Locate the cell with the specified text and output its (x, y) center coordinate. 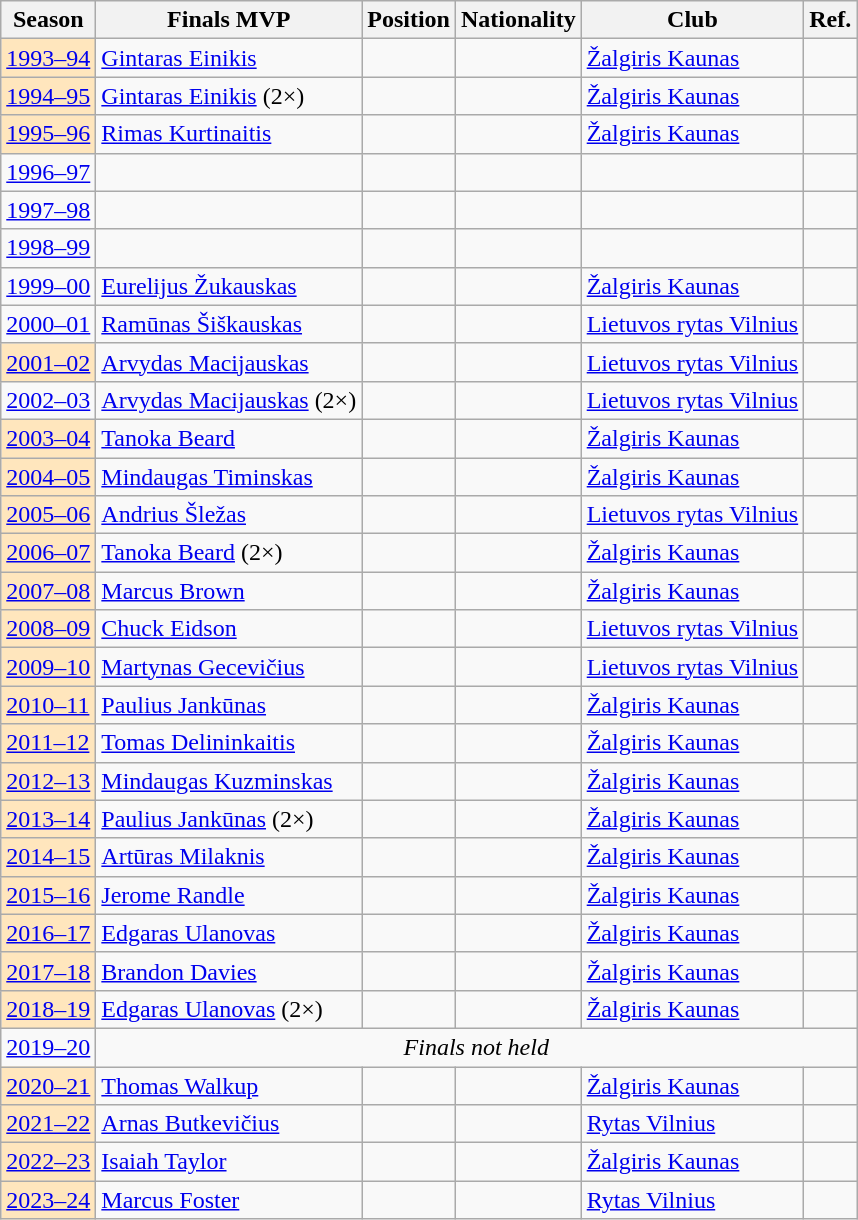
1998–99 (48, 248)
2020–21 (48, 1085)
Arvydas Macijauskas (229, 362)
1993–94 (48, 58)
2006–07 (48, 553)
2012–13 (48, 781)
Marcus Foster (229, 1200)
Brandon Davies (229, 971)
2003–04 (48, 438)
Finals MVP (229, 20)
2010–11 (48, 705)
1996–97 (48, 172)
2001–02 (48, 362)
Marcus Brown (229, 591)
Tanoka Beard (2×) (229, 553)
2018–19 (48, 1009)
Artūras Milaknis (229, 857)
Ramūnas Šiškauskas (229, 324)
2011–12 (48, 743)
Tomas Delininkaitis (229, 743)
2004–05 (48, 477)
Season (48, 20)
Finals not held (476, 1047)
Paulius Jankūnas (229, 705)
Mindaugas Kuzminskas (229, 781)
2023–24 (48, 1200)
Andrius Šležas (229, 515)
Paulius Jankūnas (2×) (229, 819)
Edgaras Ulanovas (2×) (229, 1009)
2005–06 (48, 515)
2015–16 (48, 895)
Martynas Gecevičius (229, 667)
2021–22 (48, 1124)
Tanoka Beard (229, 438)
1995–96 (48, 134)
Rimas Kurtinaitis (229, 134)
1994–95 (48, 96)
Thomas Walkup (229, 1085)
2017–18 (48, 971)
2013–14 (48, 819)
Mindaugas Timinskas (229, 477)
Chuck Eidson (229, 629)
Gintaras Einikis (229, 58)
Ref. (830, 20)
2009–10 (48, 667)
Gintaras Einikis (2×) (229, 96)
1999–00 (48, 286)
Jerome Randle (229, 895)
Arnas Butkevičius (229, 1124)
Isaiah Taylor (229, 1162)
2007–08 (48, 591)
2016–17 (48, 933)
2019–20 (48, 1047)
Arvydas Macijauskas (2×) (229, 400)
1997–98 (48, 210)
2014–15 (48, 857)
Club (692, 20)
2022–23 (48, 1162)
Edgaras Ulanovas (229, 933)
2002–03 (48, 400)
2008–09 (48, 629)
Nationality (518, 20)
Eurelijus Žukauskas (229, 286)
Position (409, 20)
2000–01 (48, 324)
